Extract the (X, Y) coordinate from the center of the cell holding the provided text.  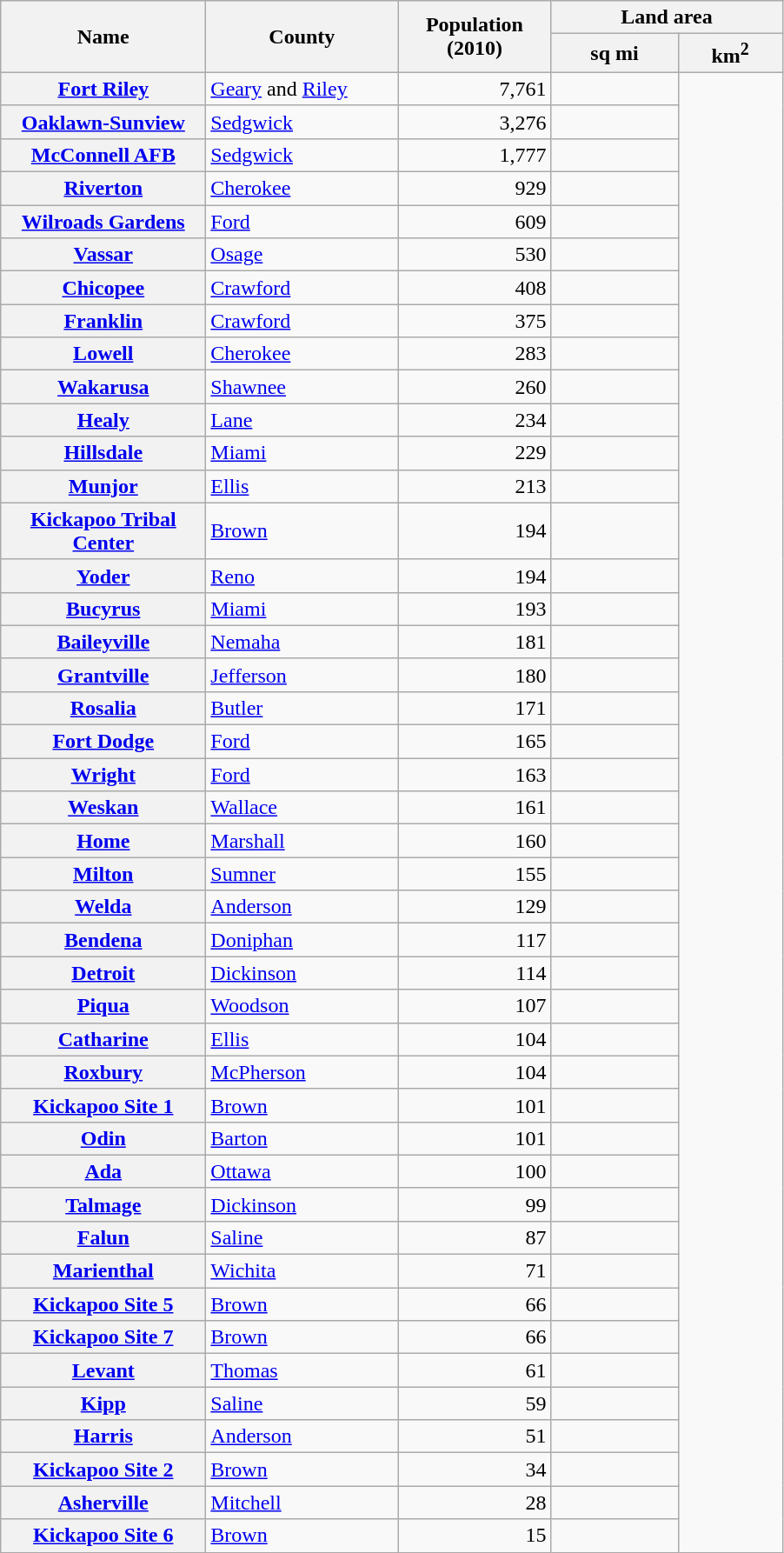
Ada (103, 1171)
229 (475, 453)
171 (475, 708)
929 (475, 189)
163 (475, 775)
Butler (302, 708)
15 (475, 1536)
Oaklawn-Sunview (103, 122)
283 (475, 354)
Kickapoo Site 1 (103, 1105)
1,777 (475, 155)
Roxbury (103, 1072)
Fort Dodge (103, 742)
609 (475, 222)
213 (475, 486)
3,276 (475, 122)
Riverton (103, 189)
161 (475, 808)
Population (2010) (475, 37)
Bucyrus (103, 609)
Franklin (103, 321)
Harris (103, 1436)
McConnell AFB (103, 155)
Hillsdale (103, 453)
155 (475, 874)
Detroit (103, 973)
28 (475, 1503)
Mitchell (302, 1503)
Marshall (302, 841)
Piqua (103, 1006)
County (302, 37)
Chicopee (103, 288)
Wilroads Gardens (103, 222)
Catharine (103, 1039)
Levant (103, 1370)
Wakarusa (103, 387)
Healy (103, 420)
408 (475, 288)
Bendena (103, 940)
Land area (667, 17)
51 (475, 1436)
Odin (103, 1138)
530 (475, 255)
km2 (730, 54)
181 (475, 642)
99 (475, 1204)
Kipp (103, 1403)
Vassar (103, 255)
Kickapoo Site 5 (103, 1304)
100 (475, 1171)
107 (475, 1006)
87 (475, 1237)
Osage (302, 255)
61 (475, 1370)
59 (475, 1403)
Weskan (103, 808)
Home (103, 841)
Jefferson (302, 675)
Thomas (302, 1370)
260 (475, 387)
Grantville (103, 675)
Welda (103, 907)
Woodson (302, 1006)
Milton (103, 874)
234 (475, 420)
sq mi (615, 54)
Kickapoo Site 2 (103, 1470)
129 (475, 907)
Asherville (103, 1503)
Yoder (103, 576)
Kickapoo Site 7 (103, 1337)
McPherson (302, 1072)
375 (475, 321)
Sumner (302, 874)
117 (475, 940)
Talmage (103, 1204)
Wallace (302, 808)
Kickapoo Site 6 (103, 1536)
Shawnee (302, 387)
180 (475, 675)
Barton (302, 1138)
Nemaha (302, 642)
71 (475, 1271)
Baileyville (103, 642)
Rosalia (103, 708)
Wright (103, 775)
Kickapoo Tribal Center (103, 530)
7,761 (475, 89)
114 (475, 973)
Ottawa (302, 1171)
Geary and Riley (302, 89)
Reno (302, 576)
Munjor (103, 486)
Falun (103, 1237)
Name (103, 37)
Fort Riley (103, 89)
Lowell (103, 354)
Wichita (302, 1271)
Doniphan (302, 940)
160 (475, 841)
Lane (302, 420)
34 (475, 1470)
165 (475, 742)
Marienthal (103, 1271)
193 (475, 609)
